Capture the cell that displays the provided text and extract its (x, y) central coordinate. 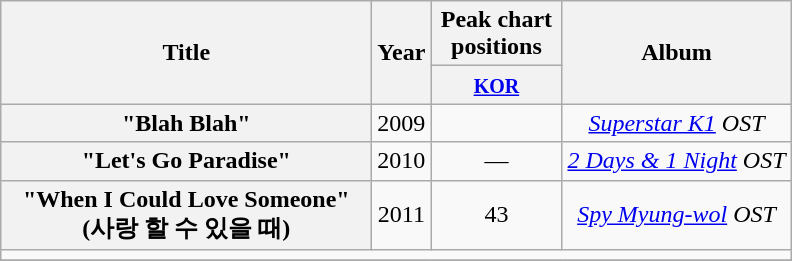
"When I Could Love Someone" (사랑 할 수 있을 때) (186, 215)
2010 (402, 161)
Superstar K1 OST (676, 123)
2 Days & 1 Night OST (676, 161)
Peak chart positions (496, 34)
Album (676, 52)
"Let's Go Paradise" (186, 161)
2011 (402, 215)
Year (402, 52)
KOR (496, 85)
"Blah Blah" (186, 123)
43 (496, 215)
Title (186, 52)
— (496, 161)
Spy Myung-wol OST (676, 215)
2009 (402, 123)
